Return [X, Y] of the center of cell containing provided text 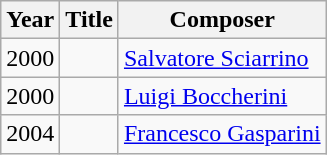
Francesco Gasparini [222, 134]
Composer [222, 20]
Title [90, 20]
Salvatore Sciarrino [222, 58]
Year [30, 20]
2004 [30, 134]
Luigi Boccherini [222, 96]
